Return (X, Y) of the center of cell containing provided text 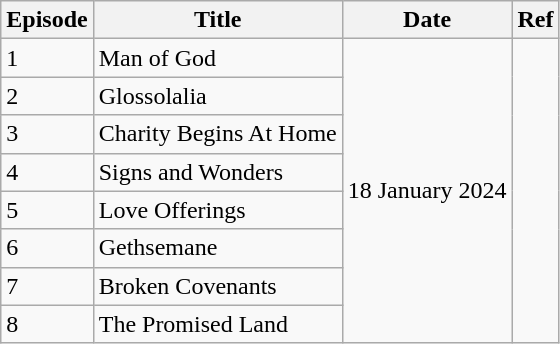
8 (47, 324)
Date (427, 20)
1 (47, 58)
Man of God (218, 58)
Ref (536, 20)
Gethsemane (218, 248)
7 (47, 286)
Charity Begins At Home (218, 134)
2 (47, 96)
Title (218, 20)
Love Offerings (218, 210)
Signs and Wonders (218, 172)
Glossolalia (218, 96)
Broken Covenants (218, 286)
18 January 2024 (427, 191)
4 (47, 172)
The Promised Land (218, 324)
3 (47, 134)
Episode (47, 20)
6 (47, 248)
5 (47, 210)
